Scan for the cell matching the given text and deliver its [X, Y] coordinate at center. 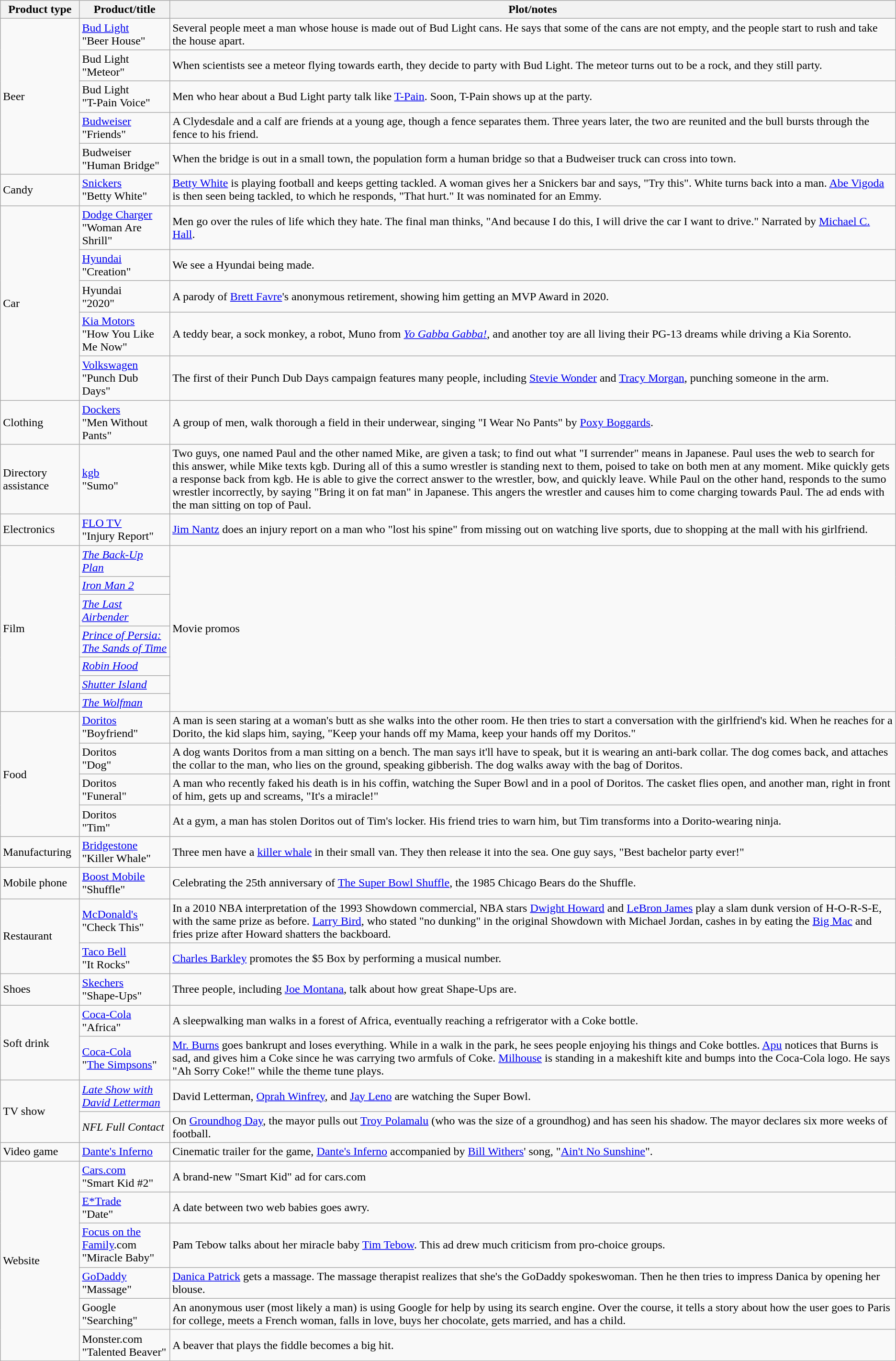
Volkswagen"Punch Dub Days" [124, 378]
NFL Full Contact [124, 1127]
Snickers"Betty White" [124, 190]
McDonald's"Check This" [124, 920]
Mobile phone [40, 883]
Budweiser"Human Bridge" [124, 159]
Late Show with David Letterman [124, 1096]
Coca-Cola"Africa" [124, 1021]
Budweiser"Friends" [124, 127]
A parody of Brett Favre's anonymous retirement, showing him getting an MVP Award in 2020. [533, 296]
Bud Light"Meteor" [124, 65]
We see a Hyundai being made. [533, 265]
The Back-Up Plan [124, 561]
Movie promos [533, 628]
Video game [40, 1152]
Product type [40, 10]
Pam Tebow talks about her miracle baby Tim Tebow. This ad drew much criticism from pro-choice groups. [533, 1245]
Doritos"Funeral" [124, 789]
A date between two web babies goes awry. [533, 1208]
Directory assistance [40, 479]
Beer [40, 97]
Film [40, 628]
Cinematic trailer for the game, Dante's Inferno accompanied by Bill Withers' song, "Ain't No Sunshine". [533, 1152]
At a gym, a man has stolen Doritos out of Tim's locker. His friend tries to warn him, but Tim transforms into a Dorito-wearing ninja. [533, 821]
Doritos"Dog" [124, 759]
Celebrating the 25th anniversary of The Super Bowl Shuffle, the 1985 Chicago Bears do the Shuffle. [533, 883]
Bud Light"Beer House" [124, 34]
Shoes [40, 989]
Prince of Persia: The Sands of Time [124, 642]
The Wolfman [124, 703]
Charles Barkley promotes the $5 Box by performing a musical number. [533, 959]
Boost Mobile"Shuffle" [124, 883]
GoDaddy"Massage" [124, 1282]
Hyundai"Creation" [124, 265]
Electronics [40, 530]
Product/title [124, 10]
Robin Hood [124, 666]
Restaurant [40, 936]
Bridgestone"Killer Whale" [124, 851]
E*Trade"Date" [124, 1208]
Shutter Island [124, 684]
Monster.com"Talented Beaver" [124, 1345]
The Last Airbender [124, 610]
Dodge Charger"Woman Are Shrill" [124, 227]
Hyundai"2020" [124, 296]
When the bridge is out in a small town, the population form a human bridge so that a Budweiser truck can cross into town. [533, 159]
When scientists see a meteor flying towards earth, they decide to party with Bud Light. The meteor turns out to be a rock, and they still party. [533, 65]
A sleepwalking man walks in a forest of Africa, eventually reaching a refrigerator with a Coke bottle. [533, 1021]
The first of their Punch Dub Days campaign features many people, including Stevie Wonder and Tracy Morgan, punching someone in the arm. [533, 378]
Clothing [40, 422]
A beaver that plays the fiddle becomes a big hit. [533, 1345]
Doritos"Boyfriend" [124, 727]
Iron Man 2 [124, 586]
Cars.com"Smart Kid #2" [124, 1176]
Focus on the Family.com"Miracle Baby" [124, 1245]
Men who hear about a Bud Light party talk like T-Pain. Soon, T-Pain shows up at the party. [533, 97]
A teddy bear, a sock monkey, a robot, Muno from Yo Gabba Gabba!, and another toy are all living their PG-13 dreams while driving a Kia Sorento. [533, 334]
Car [40, 303]
A group of men, walk thorough a field in their underwear, singing "I Wear No Pants" by Poxy Boggards. [533, 422]
Taco Bell"It Rocks" [124, 959]
Bud Light"T-Pain Voice" [124, 97]
David Letterman, Oprah Winfrey, and Jay Leno are watching the Super Bowl. [533, 1096]
Kia Motors"How You Like Me Now" [124, 334]
Three people, including Joe Montana, talk about how great Shape-Ups are. [533, 989]
Doritos"Tim" [124, 821]
Three men have a killer whale in their small van. They then release it into the sea. One guy says, "Best bachelor party ever!" [533, 851]
Plot/notes [533, 10]
Website [40, 1260]
FLO TV"Injury Report" [124, 530]
A brand-new "Smart Kid" ad for cars.com [533, 1176]
Google"Searching" [124, 1314]
kgb"Sumo" [124, 479]
Dante's Inferno [124, 1152]
Soft drink [40, 1043]
Candy [40, 190]
Food [40, 774]
Skechers"Shape-Ups" [124, 989]
Coca-Cola"The Simpsons" [124, 1058]
Dockers"Men Without Pants" [124, 422]
TV show [40, 1111]
Manufacturing [40, 851]
